For the text-containing cell, return its midpoint in (x, y) coordinate format. 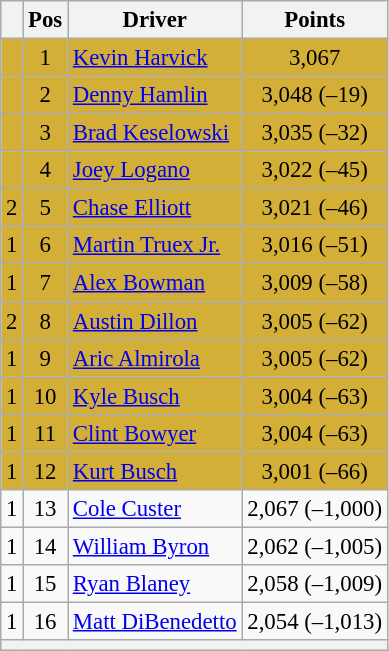
Kurt Busch (155, 471)
William Byron (155, 546)
Kyle Busch (155, 396)
3,048 (–19) (314, 95)
3,035 (–32) (314, 133)
Matt DiBenedetto (155, 621)
Aric Almirola (155, 358)
Brad Keselowski (155, 133)
12 (46, 471)
11 (46, 433)
Austin Dillon (155, 321)
16 (46, 621)
7 (46, 283)
Chase Elliott (155, 208)
Cole Custer (155, 509)
3,009 (–58) (314, 283)
Driver (155, 20)
3,022 (–45) (314, 170)
2,058 (–1,009) (314, 584)
Alex Bowman (155, 283)
4 (46, 170)
2,062 (–1,005) (314, 546)
5 (46, 208)
Joey Logano (155, 170)
14 (46, 546)
3,016 (–51) (314, 245)
13 (46, 509)
Kevin Harvick (155, 58)
2,067 (–1,000) (314, 509)
6 (46, 245)
Denny Hamlin (155, 95)
Points (314, 20)
Pos (46, 20)
2,054 (–1,013) (314, 621)
Ryan Blaney (155, 584)
15 (46, 584)
9 (46, 358)
8 (46, 321)
10 (46, 396)
3,021 (–46) (314, 208)
3,001 (–66) (314, 471)
3,067 (314, 58)
3 (46, 133)
Martin Truex Jr. (155, 245)
Clint Bowyer (155, 433)
